Extract the [x, y] coordinate from the center of the cell holding the provided text.  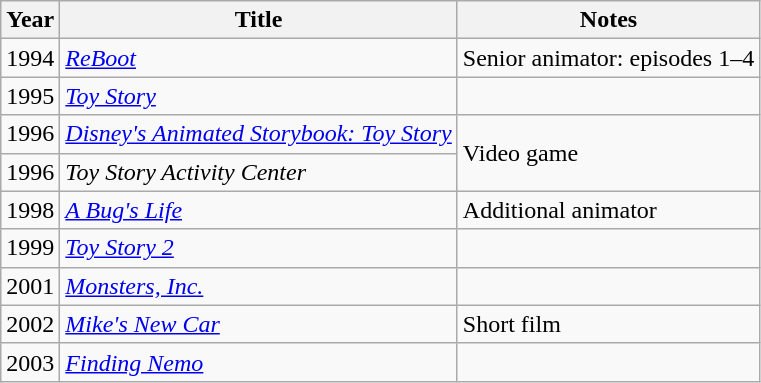
Short film [608, 324]
Toy Story 2 [259, 248]
Toy Story [259, 96]
1995 [30, 96]
2002 [30, 324]
1999 [30, 248]
Additional animator [608, 210]
Notes [608, 20]
Mike's New Car [259, 324]
Year [30, 20]
1998 [30, 210]
2003 [30, 362]
Finding Nemo [259, 362]
ReBoot [259, 58]
2001 [30, 286]
A Bug's Life [259, 210]
Video game [608, 153]
Disney's Animated Storybook: Toy Story [259, 134]
1994 [30, 58]
Monsters, Inc. [259, 286]
Title [259, 20]
Senior animator: episodes 1–4 [608, 58]
Toy Story Activity Center [259, 172]
